For the text-containing cell, return its midpoint in (x, y) coordinate format. 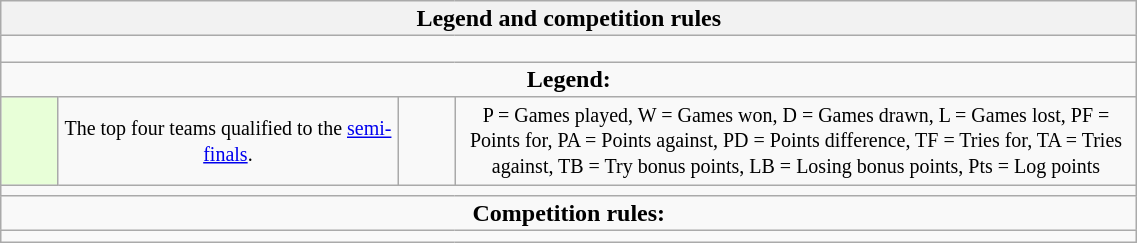
Legend: (569, 80)
Legend and competition rules (569, 18)
The top four teams qualified to the semi-finals. (228, 141)
Competition rules: (569, 214)
